Return the (X, Y) coordinate for the center point of the cell that contains the specified text.  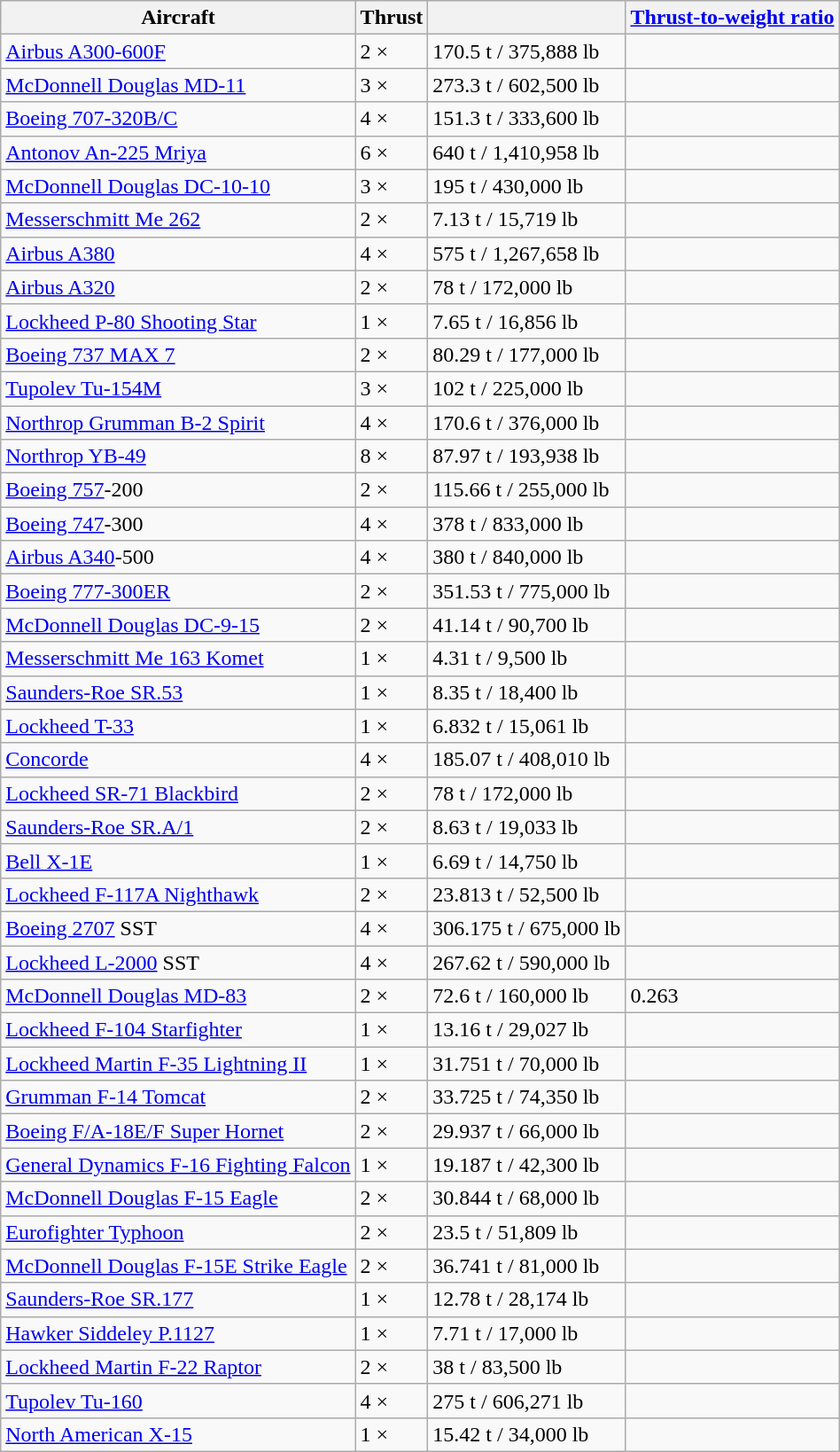
115.66 t / 255,000 lb (526, 490)
6.832 t / 15,061 lb (526, 726)
8 × (392, 457)
McDonnell Douglas F-15 Eagle (178, 1198)
Boeing 2707 SST (178, 928)
Lockheed SR-71 Blackbird (178, 793)
North American X-15 (178, 1434)
Lockheed L-2000 SST (178, 962)
8.63 t / 19,033 lb (526, 827)
Airbus A320 (178, 287)
Bell X-1E (178, 861)
Messerschmitt Me 163 Komet (178, 659)
Concorde (178, 760)
Thrust-to-weight ratio (732, 18)
185.07 t / 408,010 lb (526, 760)
Northrop Grumman B-2 Spirit (178, 423)
575 t / 1,267,658 lb (526, 254)
195 t / 430,000 lb (526, 186)
6.69 t / 14,750 lb (526, 861)
8.35 t / 18,400 lb (526, 692)
7.13 t / 15,719 lb (526, 220)
378 t / 833,000 lb (526, 524)
Lockheed T-33 (178, 726)
Boeing 777-300ER (178, 591)
Boeing 757-200 (178, 490)
87.97 t / 193,938 lb (526, 457)
Tupolev Tu-154M (178, 388)
4.31 t / 9,500 lb (526, 659)
30.844 t / 68,000 lb (526, 1198)
38 t / 83,500 lb (526, 1367)
McDonnell Douglas DC-10-10 (178, 186)
Grumman F-14 Tomcat (178, 1097)
170.5 t / 375,888 lb (526, 51)
Aircraft (178, 18)
Antonov An-225 Mriya (178, 152)
Boeing 737 MAX 7 (178, 355)
Lockheed Martin F-35 Lightning II (178, 1064)
Airbus A380 (178, 254)
Lockheed F-117A Nighthawk (178, 894)
McDonnell Douglas F-15E Strike Eagle (178, 1266)
6 × (392, 152)
7.71 t / 17,000 lb (526, 1333)
McDonnell Douglas DC-9-15 (178, 625)
102 t / 225,000 lb (526, 388)
Hawker Siddeley P.1127 (178, 1333)
Saunders-Roe SR.53 (178, 692)
Boeing F/A-18E/F Super Hornet (178, 1131)
Airbus A340-500 (178, 558)
33.725 t / 74,350 lb (526, 1097)
640 t / 1,410,958 lb (526, 152)
McDonnell Douglas MD-11 (178, 85)
306.175 t / 675,000 lb (526, 928)
Thrust (392, 18)
23.813 t / 52,500 lb (526, 894)
275 t / 606,271 lb (526, 1401)
7.65 t / 16,856 lb (526, 321)
Lockheed Martin F-22 Raptor (178, 1367)
72.6 t / 160,000 lb (526, 996)
19.187 t / 42,300 lb (526, 1165)
General Dynamics F-16 Fighting Falcon (178, 1165)
12.78 t / 28,174 lb (526, 1300)
Boeing 707-320B/C (178, 119)
13.16 t / 29,027 lb (526, 1030)
Northrop YB-49 (178, 457)
29.937 t / 66,000 lb (526, 1131)
380 t / 840,000 lb (526, 558)
151.3 t / 333,600 lb (526, 119)
0.263 (732, 996)
Saunders-Roe SR.A/1 (178, 827)
Lockheed P-80 Shooting Star (178, 321)
273.3 t / 602,500 lb (526, 85)
351.53 t / 775,000 lb (526, 591)
23.5 t / 51,809 lb (526, 1232)
Airbus A300-600F (178, 51)
31.751 t / 70,000 lb (526, 1064)
Messerschmitt Me 262 (178, 220)
36.741 t / 81,000 lb (526, 1266)
80.29 t / 177,000 lb (526, 355)
Boeing 747-300 (178, 524)
Eurofighter Typhoon (178, 1232)
170.6 t / 376,000 lb (526, 423)
41.14 t / 90,700 lb (526, 625)
267.62 t / 590,000 lb (526, 962)
Lockheed F-104 Starfighter (178, 1030)
Saunders-Roe SR.177 (178, 1300)
McDonnell Douglas MD-83 (178, 996)
15.42 t / 34,000 lb (526, 1434)
Tupolev Tu-160 (178, 1401)
